Detect which cell encompasses the target text, then output its [X, Y] center coordinate. 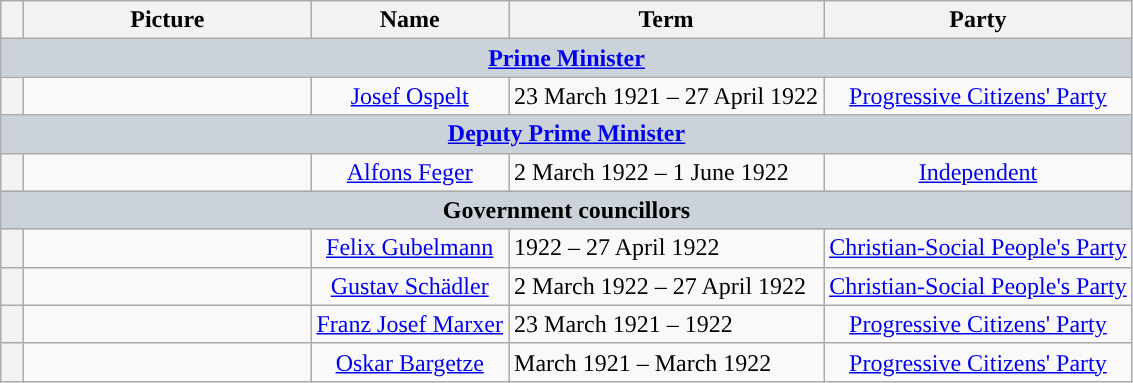
Gustav Schädler [410, 286]
Alfons Feger [410, 172]
Name [410, 20]
Felix Gubelmann [410, 248]
Party [978, 20]
Picture [168, 20]
Government councillors [567, 210]
1922 – 27 April 1922 [666, 248]
2 March 1922 – 1 June 1922 [666, 172]
Oskar Bargetze [410, 362]
Deputy Prime Minister [567, 134]
Franz Josef Marxer [410, 324]
2 March 1922 – 27 April 1922 [666, 286]
Prime Minister [567, 58]
March 1921 – March 1922 [666, 362]
Term [666, 20]
Independent [978, 172]
23 March 1921 – 27 April 1922 [666, 96]
23 March 1921 – 1922 [666, 324]
Josef Ospelt [410, 96]
